Identify which cell holds the provided text, then report its (x, y) central coordinate. 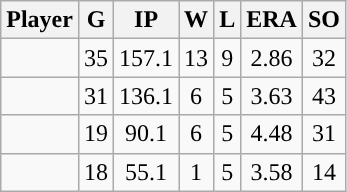
35 (96, 58)
2.86 (272, 58)
4.48 (272, 134)
90.1 (146, 134)
IP (146, 20)
SO (324, 20)
3.58 (272, 172)
136.1 (146, 96)
13 (196, 58)
55.1 (146, 172)
43 (324, 96)
9 (228, 58)
ERA (272, 20)
1 (196, 172)
19 (96, 134)
14 (324, 172)
157.1 (146, 58)
G (96, 20)
32 (324, 58)
3.63 (272, 96)
18 (96, 172)
W (196, 20)
L (228, 20)
Player (40, 20)
